Detect which cell encompasses the target text, then output its (X, Y) center coordinate. 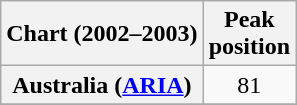
Australia (ARIA) (102, 85)
Chart (2002–2003) (102, 34)
81 (249, 85)
Peakposition (249, 34)
